Find where the given text appears and provide that cell's center as (x, y) coordinate. 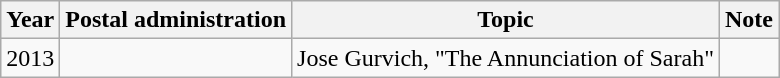
Topic (506, 20)
Note (748, 20)
2013 (30, 58)
Year (30, 20)
Jose Gurvich, "The Annunciation of Sarah" (506, 58)
Postal administration (176, 20)
